From the cell containing the given text, extract its center point as (X, Y) coordinate. 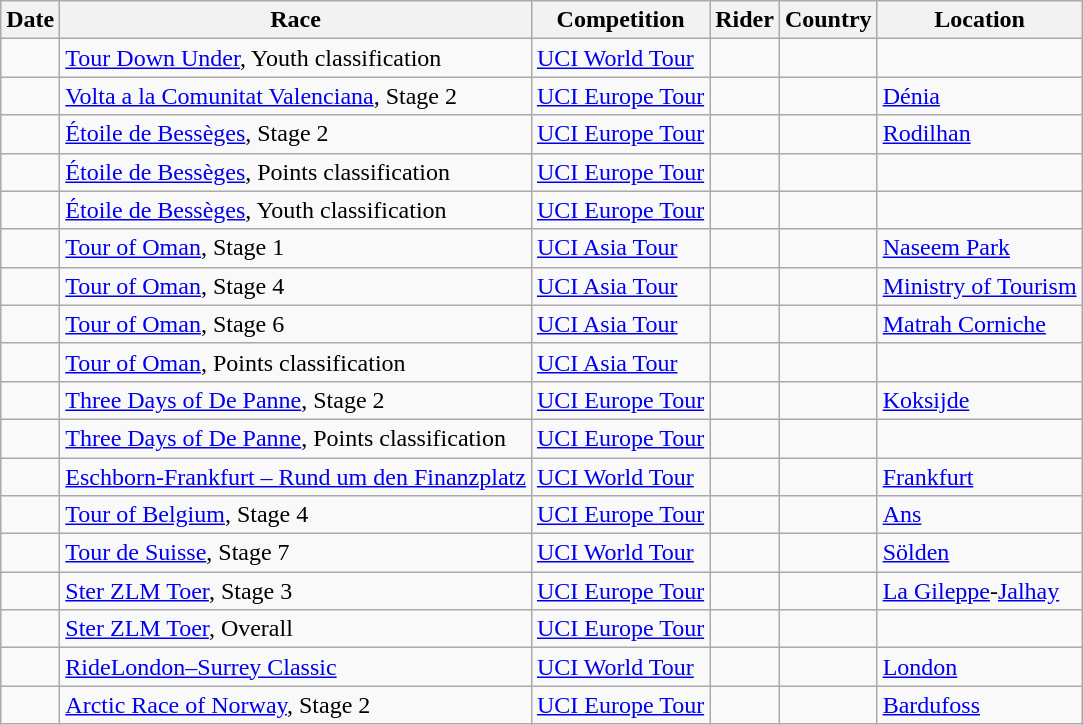
Dénia (980, 96)
Matrah Corniche (980, 324)
Date (30, 20)
Étoile de Bessèges, Points classification (296, 172)
Eschborn-Frankfurt – Rund um den Finanzplatz (296, 477)
Naseem Park (980, 248)
Race (296, 20)
Tour de Suisse, Stage 7 (296, 553)
Ster ZLM Toer, Stage 3 (296, 591)
Location (980, 20)
Ministry of Tourism (980, 286)
Volta a la Comunitat Valenciana, Stage 2 (296, 96)
Rodilhan (980, 134)
Tour of Oman, Stage 1 (296, 248)
London (980, 667)
Competition (620, 20)
Tour of Oman, Stage 4 (296, 286)
Étoile de Bessèges, Youth classification (296, 210)
La Gileppe-Jalhay (980, 591)
Tour of Oman, Stage 6 (296, 324)
Rider (745, 20)
Three Days of De Panne, Points classification (296, 438)
Koksijde (980, 400)
Bardufoss (980, 705)
Tour Down Under, Youth classification (296, 58)
Country (828, 20)
Frankfurt (980, 477)
Ster ZLM Toer, Overall (296, 629)
Three Days of De Panne, Stage 2 (296, 400)
Tour of Oman, Points classification (296, 362)
Étoile de Bessèges, Stage 2 (296, 134)
Tour of Belgium, Stage 4 (296, 515)
Arctic Race of Norway, Stage 2 (296, 705)
RideLondon–Surrey Classic (296, 667)
Sölden (980, 553)
Ans (980, 515)
